Detect which cell encompasses the target text, then output its [x, y] center coordinate. 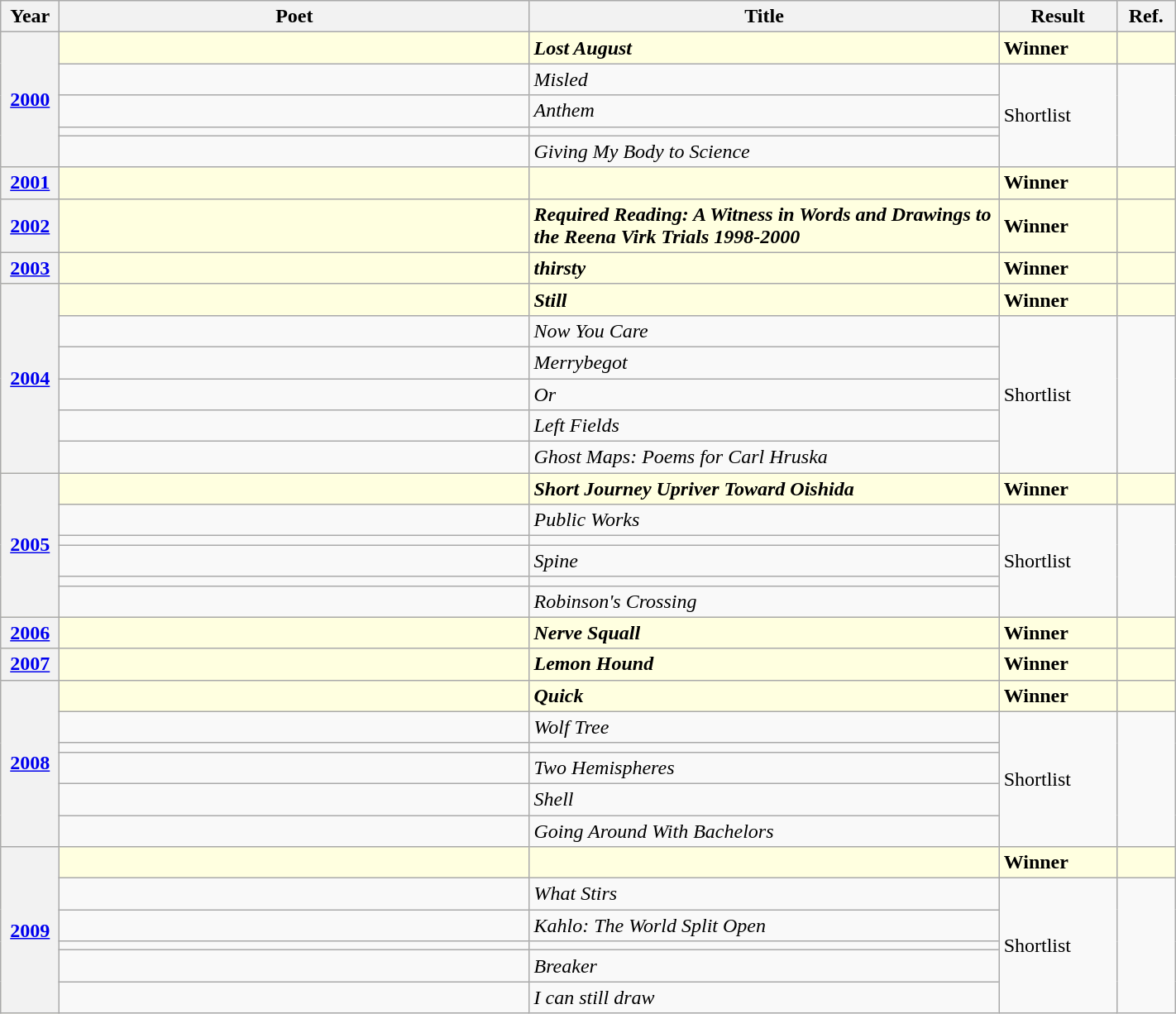
Shell [764, 799]
What Stirs [764, 894]
Or [764, 395]
Going Around With Bachelors [764, 831]
2009 [30, 930]
Public Works [764, 520]
Now You Care [764, 331]
Poet [294, 17]
Title [764, 17]
thirsty [764, 268]
2000 [30, 99]
Ghost Maps: Poems for Carl Hruska [764, 457]
Merrybegot [764, 362]
Giving My Body to Science [764, 151]
Nerve Squall [764, 633]
Left Fields [764, 426]
2001 [30, 183]
Result [1058, 17]
Breaker [764, 966]
2006 [30, 633]
2005 [30, 545]
2008 [30, 763]
Lost August [764, 48]
Anthem [764, 111]
Misled [764, 79]
Required Reading: A Witness in Words and Drawings to the Reena Virk Trials 1998-2000 [764, 225]
Lemon Hound [764, 664]
2003 [30, 268]
Short Journey Upriver Toward Oishida [764, 489]
Kahlo: The World Split Open [764, 926]
Still [764, 299]
Two Hemispheres [764, 768]
Ref. [1146, 17]
Quick [764, 696]
2007 [30, 664]
Robinson's Crossing [764, 601]
Spine [764, 561]
2002 [30, 225]
2004 [30, 378]
Wolf Tree [764, 727]
I can still draw [764, 997]
Year [30, 17]
